For the text-containing cell, return its midpoint in [X, Y] coordinate format. 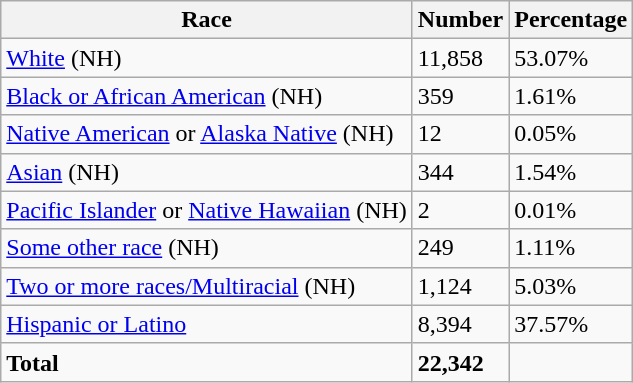
8,394 [460, 324]
12 [460, 134]
37.57% [571, 324]
1.61% [571, 96]
249 [460, 248]
Two or more races/Multiracial (NH) [207, 286]
Number [460, 20]
1,124 [460, 286]
11,858 [460, 58]
0.01% [571, 210]
Black or African American (NH) [207, 96]
2 [460, 210]
22,342 [460, 362]
Hispanic or Latino [207, 324]
Native American or Alaska Native (NH) [207, 134]
Pacific Islander or Native Hawaiian (NH) [207, 210]
5.03% [571, 286]
53.07% [571, 58]
Total [207, 362]
1.54% [571, 172]
Asian (NH) [207, 172]
Percentage [571, 20]
344 [460, 172]
Some other race (NH) [207, 248]
359 [460, 96]
0.05% [571, 134]
1.11% [571, 248]
Race [207, 20]
White (NH) [207, 58]
